Pinpoint the cell where the given text exists, returning its [x, y] midpoint coordinate. 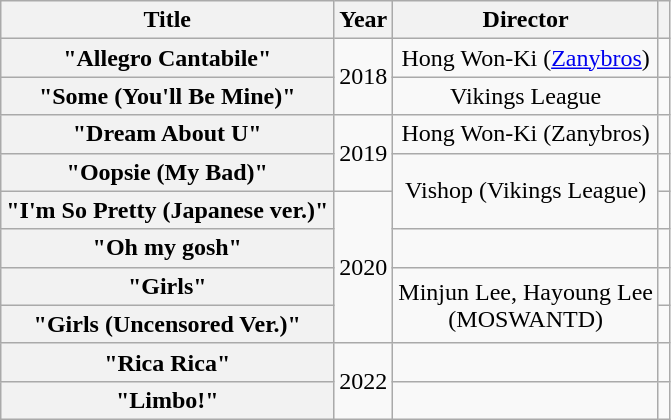
"Allegro Cantabile" [168, 58]
2019 [364, 153]
Vishop (Vikings League) [526, 191]
2018 [364, 77]
"Rica Rica" [168, 362]
2020 [364, 267]
Director [526, 20]
"Limbo!" [168, 400]
"Girls" [168, 286]
"Dream About U" [168, 134]
Vikings League [526, 96]
Year [364, 20]
"Oopsie (My Bad)" [168, 172]
"Oh my gosh" [168, 248]
Title [168, 20]
"I'm So Pretty (Japanese ver.)" [168, 210]
"Girls (Uncensored Ver.)" [168, 324]
2022 [364, 381]
"Some (You'll Be Mine)" [168, 96]
Minjun Lee, Hayoung Lee(MOSWANTD) [526, 305]
